Pinpoint the cell where the given text exists, returning its (x, y) midpoint coordinate. 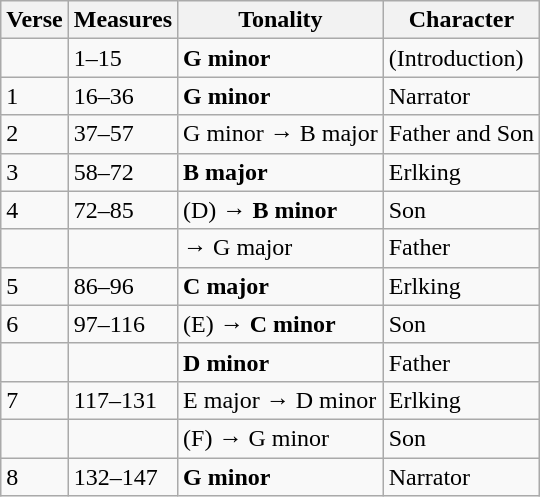
37–57 (122, 134)
Father and Son (461, 134)
4 (35, 210)
Tonality (281, 20)
16–36 (122, 96)
8 (35, 477)
7 (35, 400)
117–131 (122, 400)
C major (281, 286)
58–72 (122, 172)
B major (281, 172)
D minor (281, 362)
Verse (35, 20)
6 (35, 324)
3 (35, 172)
1–15 (122, 58)
2 (35, 134)
G minor → B major (281, 134)
(E) → C minor (281, 324)
132–147 (122, 477)
5 (35, 286)
(D) → B minor (281, 210)
Measures (122, 20)
86–96 (122, 286)
E major → D minor (281, 400)
(Introduction) (461, 58)
Character (461, 20)
→ G major (281, 248)
1 (35, 96)
(F) → G minor (281, 438)
72–85 (122, 210)
97–116 (122, 324)
